Detect which cell encompasses the target text, then output its [x, y] center coordinate. 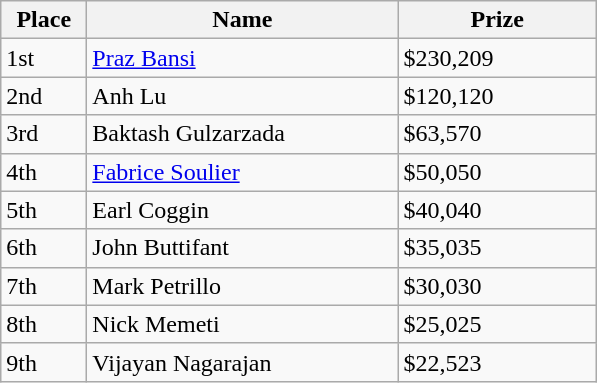
$50,050 [498, 172]
$25,025 [498, 324]
2nd [44, 96]
John Buttifant [242, 248]
5th [44, 210]
9th [44, 362]
Name [242, 20]
4th [44, 172]
$120,120 [498, 96]
3rd [44, 134]
Prize [498, 20]
7th [44, 286]
Baktash Gulzarzada [242, 134]
Fabrice Soulier [242, 172]
$230,209 [498, 58]
Anh Lu [242, 96]
1st [44, 58]
Vijayan Nagarajan [242, 362]
Earl Coggin [242, 210]
Nick Memeti [242, 324]
$30,030 [498, 286]
6th [44, 248]
$35,035 [498, 248]
Mark Petrillo [242, 286]
$40,040 [498, 210]
8th [44, 324]
$63,570 [498, 134]
$22,523 [498, 362]
Place [44, 20]
Praz Bansi [242, 58]
